Determine the (x, y) coordinate at the center of the cell enclosing the given text.  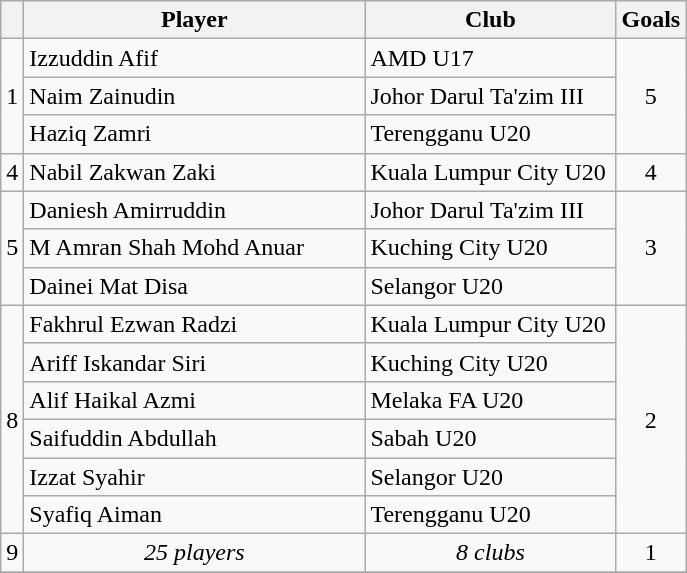
Daniesh Amirruddin (194, 210)
Haziq Zamri (194, 134)
Alif Haikal Azmi (194, 400)
Saifuddin Abdullah (194, 438)
Izzat Syahir (194, 477)
9 (12, 553)
Ariff Iskandar Siri (194, 362)
Sabah U20 (490, 438)
Izzuddin Afif (194, 58)
8 clubs (490, 553)
Nabil Zakwan Zaki (194, 172)
25 players (194, 553)
Club (490, 20)
Player (194, 20)
M Amran Shah Mohd Anuar (194, 248)
Dainei Mat Disa (194, 286)
8 (12, 419)
3 (651, 248)
AMD U17 (490, 58)
Fakhrul Ezwan Radzi (194, 324)
Naim Zainudin (194, 96)
Melaka FA U20 (490, 400)
Goals (651, 20)
Syafiq Aiman (194, 515)
2 (651, 419)
